Provide the (x, y) coordinate of the cell's center where the given text is located.  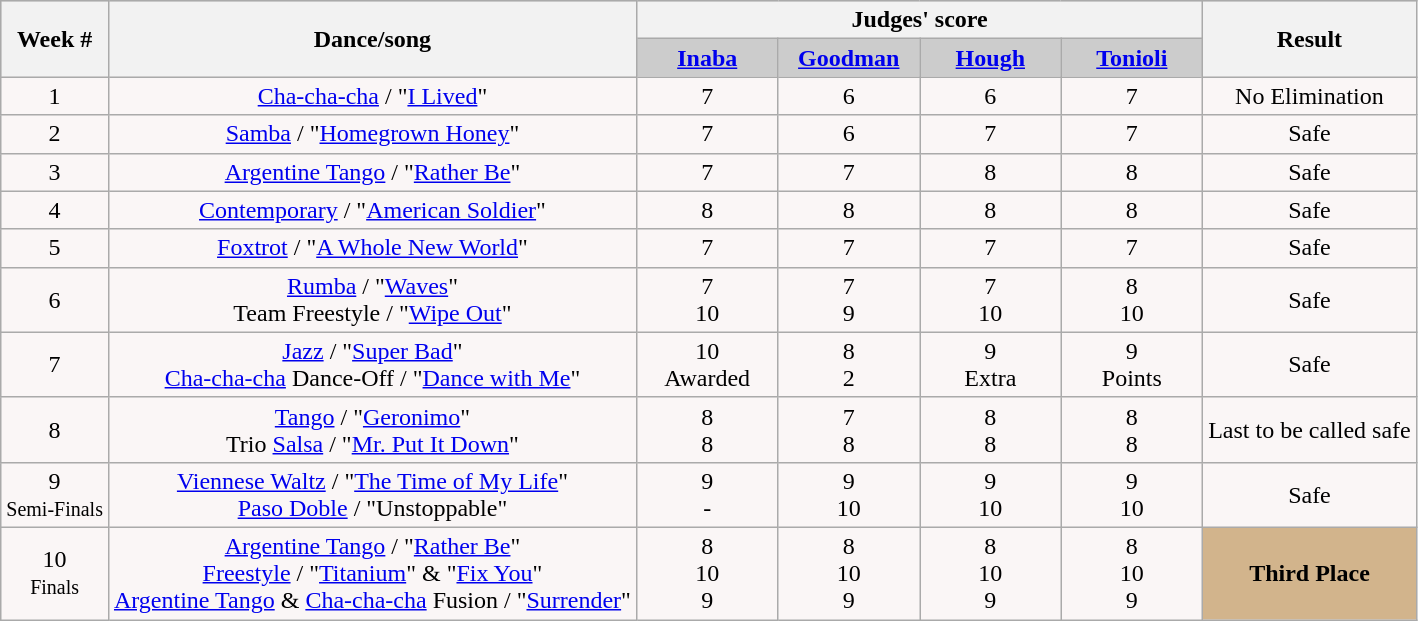
Samba / "Homegrown Honey" (372, 134)
Cha-cha-cha / "I Lived" (372, 96)
Third Place (1310, 573)
1 (55, 96)
2 (55, 134)
10Awarded (707, 364)
9Semi-Finals (55, 494)
810 (1132, 300)
9Extra (991, 364)
Viennese Waltz / "The Time of My Life" Paso Doble / "Unstoppable" (372, 494)
10Finals (55, 573)
Jazz / "Super Bad" Cha-cha-cha Dance-Off / "Dance with Me" (372, 364)
Judges' score (919, 20)
Last to be called safe (1310, 430)
No Elimination (1310, 96)
Week # (55, 39)
Inaba (707, 58)
5 (55, 248)
Hough (991, 58)
Rumba / "Waves" Team Freestyle / "Wipe Out" (372, 300)
Goodman (849, 58)
4 (55, 210)
Result (1310, 39)
Tango / "Geronimo" Trio Salsa / "Mr. Put It Down" (372, 430)
Dance/song (372, 39)
Contemporary / "American Soldier" (372, 210)
78 (849, 430)
Tonioli (1132, 58)
9- (707, 494)
Argentine Tango / "Rather Be" Freestyle / "Titanium" & "Fix You" Argentine Tango & Cha-cha-cha Fusion / "Surrender" (372, 573)
Argentine Tango / "Rather Be" (372, 172)
9Points (1132, 364)
Foxtrot / "A Whole New World" (372, 248)
79 (849, 300)
3 (55, 172)
82 (849, 364)
